Find where the given text appears and provide that cell's center as [X, Y] coordinate. 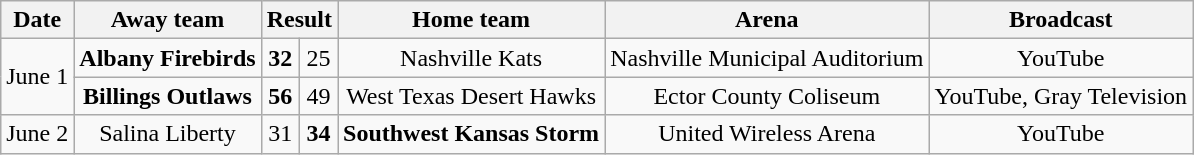
Nashville Kats [472, 58]
31 [280, 134]
June 2 [38, 134]
United Wireless Arena [767, 134]
Southwest Kansas Storm [472, 134]
Billings Outlaws [168, 96]
June 1 [38, 77]
56 [280, 96]
Away team [168, 20]
Arena [767, 20]
49 [318, 96]
Date [38, 20]
Broadcast [1061, 20]
West Texas Desert Hawks [472, 96]
YouTube, Gray Television [1061, 96]
25 [318, 58]
Ector County Coliseum [767, 96]
32 [280, 58]
Result [299, 20]
Nashville Municipal Auditorium [767, 58]
34 [318, 134]
Home team [472, 20]
Albany Firebirds [168, 58]
Salina Liberty [168, 134]
